Return the (x, y) coordinate for the center point of the cell that contains the specified text.  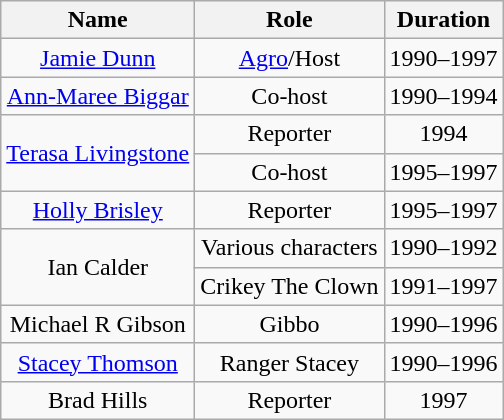
Role (290, 20)
Ann-Maree Biggar (98, 96)
Holly Brisley (98, 210)
1990–1994 (444, 96)
1990–1992 (444, 248)
Gibbo (290, 324)
Brad Hills (98, 400)
Stacey Thomson (98, 362)
Jamie Dunn (98, 58)
Michael R Gibson (98, 324)
Terasa Livingstone (98, 153)
Ian Calder (98, 267)
1994 (444, 134)
1990–1997 (444, 58)
1991–1997 (444, 286)
Ranger Stacey (290, 362)
Name (98, 20)
Duration (444, 20)
Agro/Host (290, 58)
1997 (444, 400)
Various characters (290, 248)
Crikey The Clown (290, 286)
